Identify which cell holds the provided text, then report its [X, Y] central coordinate. 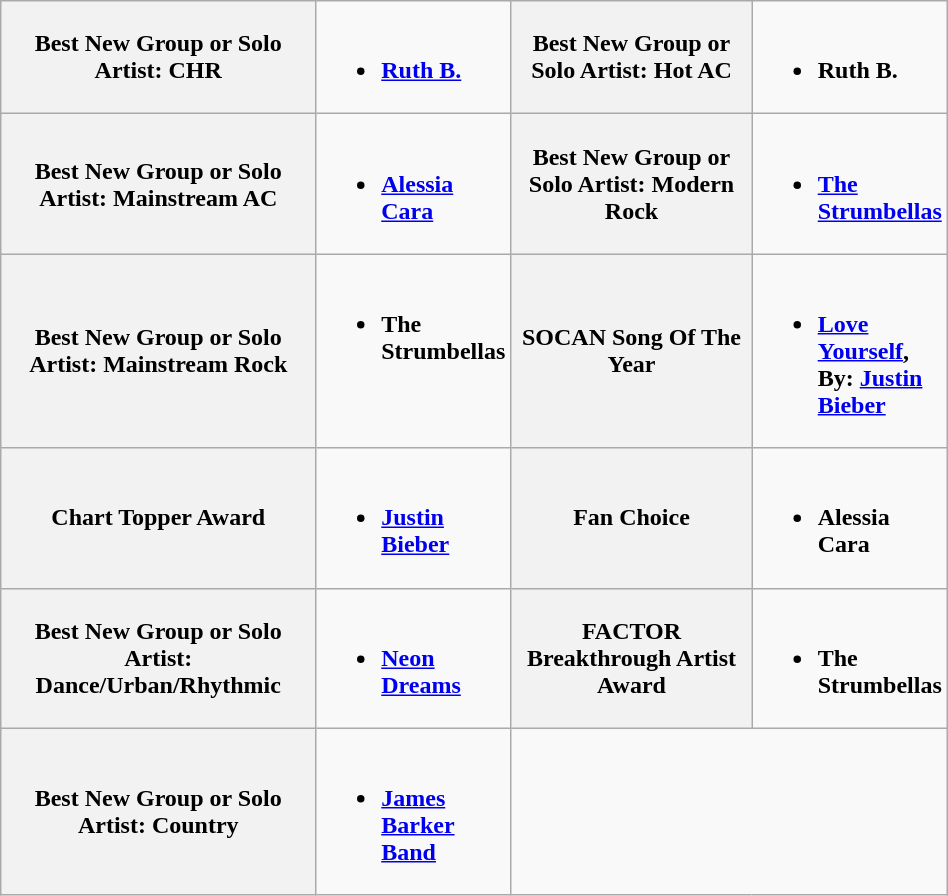
Justin Bieber [414, 518]
Best New Group or Solo Artist: Hot AC [632, 58]
Best New Group or Solo Artist: Country [158, 812]
FACTOR Breakthrough Artist Award [632, 658]
SOCAN Song Of The Year [632, 351]
Best New Group or Solo Artist: Mainstream AC [158, 184]
Best New Group or Solo Artist: Mainstream Rock [158, 351]
Love Yourself, By: Justin Bieber [850, 351]
Best New Group or Solo Artist: Dance/Urban/Rhythmic [158, 658]
Fan Choice [632, 518]
Best New Group or Solo Artist: Modern Rock [632, 184]
Chart Topper Award [158, 518]
Neon Dreams [414, 658]
Best New Group or Solo Artist: CHR [158, 58]
James Barker Band [414, 812]
